From the cell containing the given text, extract its center point as (X, Y) coordinate. 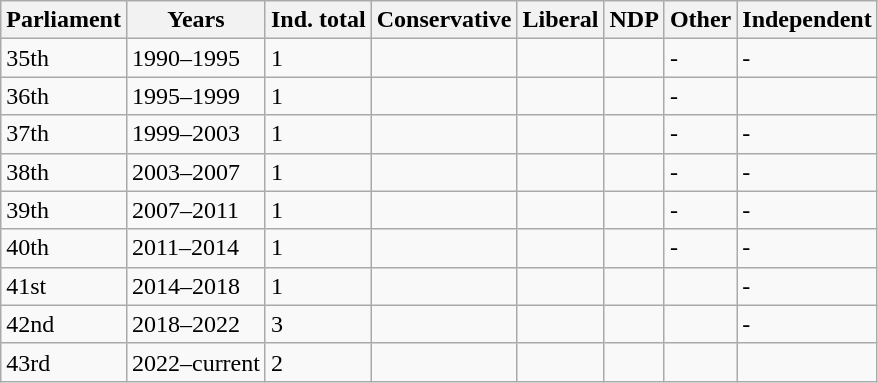
2018–2022 (196, 324)
2 (318, 362)
Liberal (560, 20)
Years (196, 20)
2014–2018 (196, 286)
1990–1995 (196, 58)
1999–2003 (196, 134)
Conservative (444, 20)
3 (318, 324)
38th (64, 172)
NDP (634, 20)
2007–2011 (196, 210)
43rd (64, 362)
2011–2014 (196, 248)
1995–1999 (196, 96)
36th (64, 96)
Ind. total (318, 20)
Independent (807, 20)
Other (700, 20)
35th (64, 58)
2003–2007 (196, 172)
2022–current (196, 362)
Parliament (64, 20)
39th (64, 210)
37th (64, 134)
41st (64, 286)
42nd (64, 324)
40th (64, 248)
